Scan for the cell matching the given text and deliver its (x, y) coordinate at center. 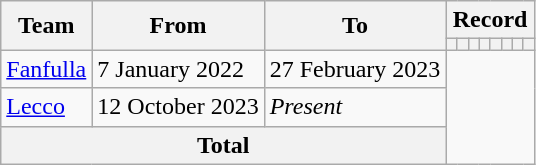
From (178, 26)
Fanfulla (46, 69)
12 October 2023 (178, 107)
7 January 2022 (178, 69)
27 February 2023 (355, 69)
Present (355, 107)
Team (46, 26)
Lecco (46, 107)
Total (224, 145)
To (355, 26)
Record (490, 20)
